Pinpoint the cell where the given text exists, returning its (x, y) midpoint coordinate. 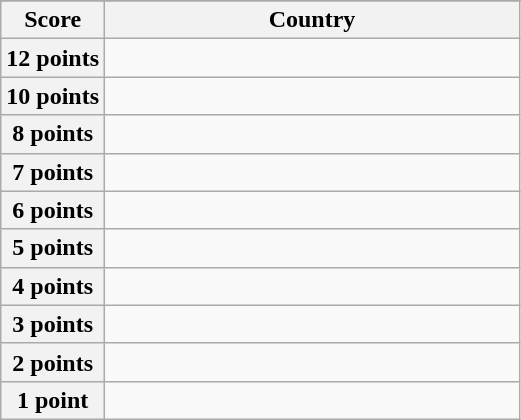
8 points (53, 134)
5 points (53, 248)
6 points (53, 210)
2 points (53, 362)
1 point (53, 400)
12 points (53, 58)
3 points (53, 324)
10 points (53, 96)
Score (53, 20)
Country (312, 20)
4 points (53, 286)
7 points (53, 172)
